Provide the (X, Y) coordinate of the cell's center where the given text is located.  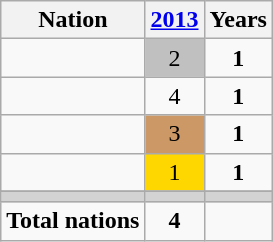
2 (174, 58)
Years (238, 20)
3 (174, 134)
2013 (174, 20)
Nation (73, 20)
Total nations (73, 221)
